Scan for the cell matching the given text and deliver its (x, y) coordinate at center. 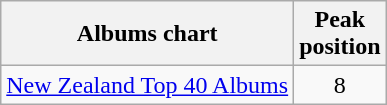
Albums chart (148, 34)
New Zealand Top 40 Albums (148, 85)
8 (340, 85)
Peakposition (340, 34)
